For the text-containing cell, return its midpoint in (X, Y) coordinate format. 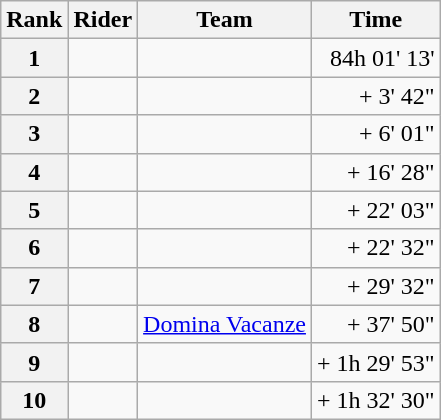
9 (34, 362)
3 (34, 134)
2 (34, 96)
+ 1h 29' 53" (376, 362)
4 (34, 172)
8 (34, 324)
+ 16' 28" (376, 172)
+ 3' 42" (376, 96)
Rider (103, 20)
+ 29' 32" (376, 286)
Rank (34, 20)
Domina Vacanze (225, 324)
84h 01' 13' (376, 58)
5 (34, 210)
10 (34, 400)
+ 1h 32' 30" (376, 400)
+ 6' 01" (376, 134)
+ 22' 32" (376, 248)
1 (34, 58)
6 (34, 248)
+ 37' 50" (376, 324)
Time (376, 20)
7 (34, 286)
Team (225, 20)
+ 22' 03" (376, 210)
